From the cell containing the given text, extract its center point as (X, Y) coordinate. 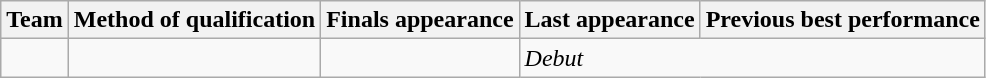
Finals appearance (420, 20)
Method of qualification (194, 20)
Previous best performance (842, 20)
Debut (752, 58)
Last appearance (610, 20)
Team (35, 20)
